Capture the cell that displays the provided text and extract its (X, Y) central coordinate. 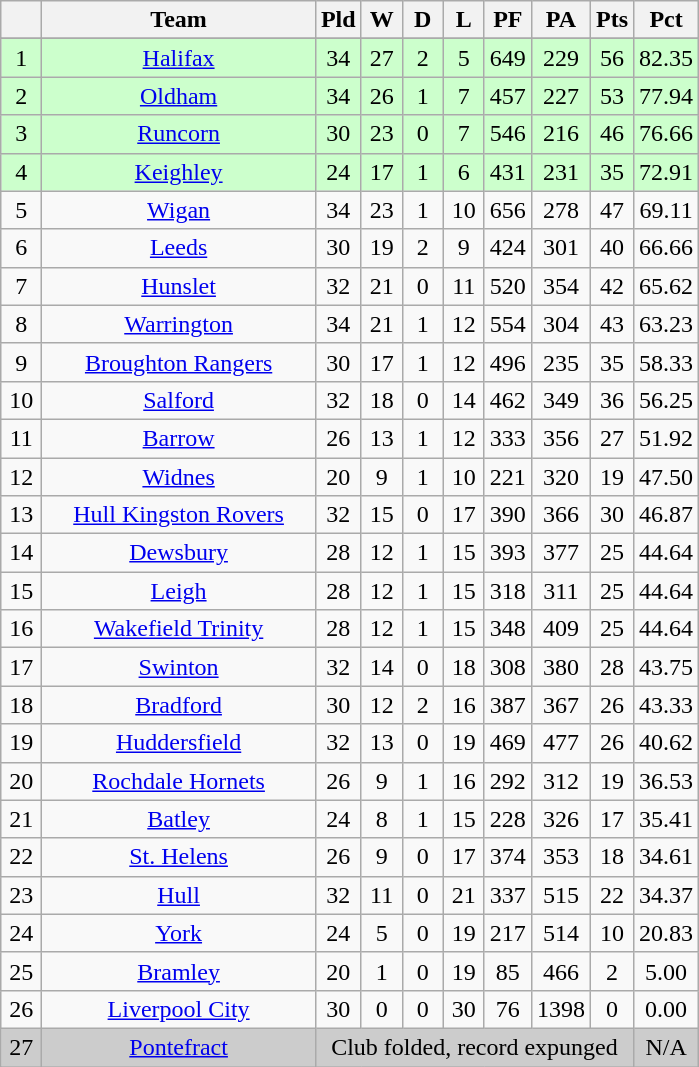
Bramley (179, 971)
76.66 (666, 134)
47 (612, 210)
337 (508, 895)
5.00 (666, 971)
35.41 (666, 819)
320 (560, 477)
47.50 (666, 477)
318 (508, 591)
D (422, 20)
St. Helens (179, 857)
43 (612, 324)
PA (560, 20)
292 (508, 781)
229 (560, 58)
1398 (560, 1009)
42 (612, 286)
York (179, 933)
Wakefield Trinity (179, 629)
366 (560, 515)
40.62 (666, 743)
520 (508, 286)
56.25 (666, 400)
348 (508, 629)
51.92 (666, 438)
326 (560, 819)
431 (508, 172)
Pld (338, 20)
496 (508, 362)
353 (560, 857)
Pts (612, 20)
46 (612, 134)
469 (508, 743)
0.00 (666, 1009)
Leeds (179, 248)
235 (560, 362)
462 (508, 400)
349 (560, 400)
231 (560, 172)
656 (508, 210)
Batley (179, 819)
Oldham (179, 96)
Broughton Rangers (179, 362)
390 (508, 515)
301 (560, 248)
Hull (179, 895)
Hunslet (179, 286)
69.11 (666, 210)
77.94 (666, 96)
515 (560, 895)
457 (508, 96)
82.35 (666, 58)
Dewsbury (179, 553)
36.53 (666, 781)
Halifax (179, 58)
514 (560, 933)
308 (508, 667)
Liverpool City (179, 1009)
Pontefract (179, 1047)
46.87 (666, 515)
72.91 (666, 172)
58.33 (666, 362)
228 (508, 819)
Wigan (179, 210)
Hull Kingston Rovers (179, 515)
477 (560, 743)
387 (508, 705)
Salford (179, 400)
76 (508, 1009)
380 (560, 667)
40 (612, 248)
43.75 (666, 667)
34.61 (666, 857)
312 (560, 781)
554 (508, 324)
377 (560, 553)
Barrow (179, 438)
34.37 (666, 895)
333 (508, 438)
3 (22, 134)
Team (179, 20)
221 (508, 477)
409 (560, 629)
356 (560, 438)
Widnes (179, 477)
W (382, 20)
L (464, 20)
56 (612, 58)
N/A (666, 1047)
546 (508, 134)
36 (612, 400)
466 (560, 971)
217 (508, 933)
278 (560, 210)
374 (508, 857)
Keighley (179, 172)
367 (560, 705)
354 (560, 286)
393 (508, 553)
20.83 (666, 933)
65.62 (666, 286)
Club folded, record expunged (474, 1047)
66.66 (666, 248)
Huddersfield (179, 743)
Swinton (179, 667)
Leigh (179, 591)
216 (560, 134)
63.23 (666, 324)
PF (508, 20)
4 (22, 172)
Bradford (179, 705)
311 (560, 591)
Runcorn (179, 134)
Pct (666, 20)
649 (508, 58)
53 (612, 96)
Warrington (179, 324)
Rochdale Hornets (179, 781)
85 (508, 971)
304 (560, 324)
43.33 (666, 705)
424 (508, 248)
227 (560, 96)
